For the text-containing cell, return its midpoint in [x, y] coordinate format. 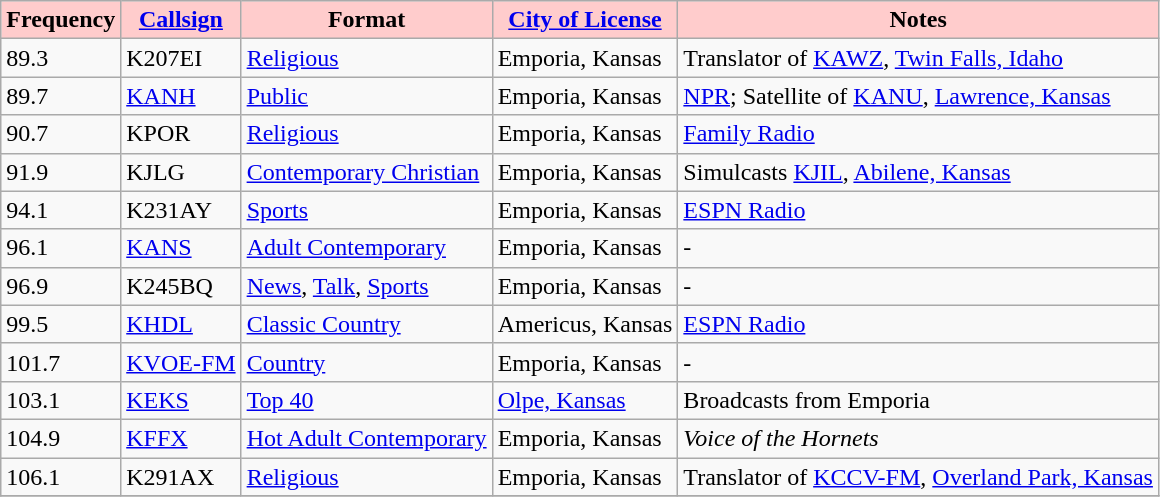
NPR; Satellite of KANU, Lawrence, Kansas [918, 96]
KPOR [181, 134]
Voice of the Hornets [918, 438]
Family Radio [918, 134]
106.1 [61, 477]
Contemporary Christian [366, 172]
99.5 [61, 324]
Americus, Kansas [585, 324]
96.1 [61, 248]
89.7 [61, 96]
Top 40 [366, 400]
89.3 [61, 58]
96.9 [61, 286]
103.1 [61, 400]
KVOE-FM [181, 362]
KEKS [181, 400]
90.7 [61, 134]
Classic Country [366, 324]
News, Talk, Sports [366, 286]
KJLG [181, 172]
Public [366, 96]
Translator of KCCV-FM, Overland Park, Kansas [918, 477]
94.1 [61, 210]
Broadcasts from Emporia [918, 400]
Frequency [61, 20]
KANS [181, 248]
K231AY [181, 210]
Hot Adult Contemporary [366, 438]
Sports [366, 210]
Notes [918, 20]
Translator of KAWZ, Twin Falls, Idaho [918, 58]
Simulcasts KJIL, Abilene, Kansas [918, 172]
91.9 [61, 172]
KHDL [181, 324]
Olpe, Kansas [585, 400]
K207EI [181, 58]
KFFX [181, 438]
101.7 [61, 362]
K245BQ [181, 286]
City of License [585, 20]
Callsign [181, 20]
K291AX [181, 477]
Country [366, 362]
104.9 [61, 438]
KANH [181, 96]
Adult Contemporary [366, 248]
Format [366, 20]
